Return the [x, y] coordinate for the center point of the cell that contains the specified text.  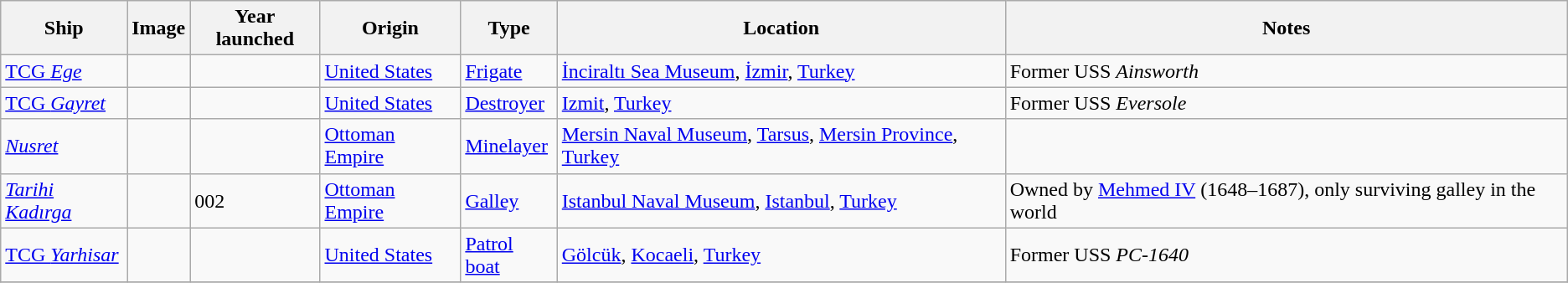
Location [781, 28]
TCG Ege [64, 71]
Istanbul Naval Museum, Istanbul, Turkey [781, 201]
TCG Yarhisar [64, 255]
Former USS Ainsworth [1287, 71]
TCG Gayret [64, 103]
Owned by Mehmed IV (1648–1687), only surviving galley in the world [1287, 201]
Izmit, Turkey [781, 103]
Tarihi Kadırga [64, 201]
Minelayer [509, 146]
Nusret [64, 146]
Year launched [255, 28]
Galley [509, 201]
Former USS Eversole [1287, 103]
İnciraltı Sea Museum, İzmir, Turkey [781, 71]
Type [509, 28]
Destroyer [509, 103]
Mersin Naval Museum, Tarsus, Mersin Province, Turkey [781, 146]
Former USS PC-1640 [1287, 255]
002 [255, 201]
Ship [64, 28]
Gölcük, Kocaeli, Turkey [781, 255]
Patrol boat [509, 255]
Origin [390, 28]
Frigate [509, 71]
Notes [1287, 28]
Image [159, 28]
